Detect which cell encompasses the target text, then output its (x, y) center coordinate. 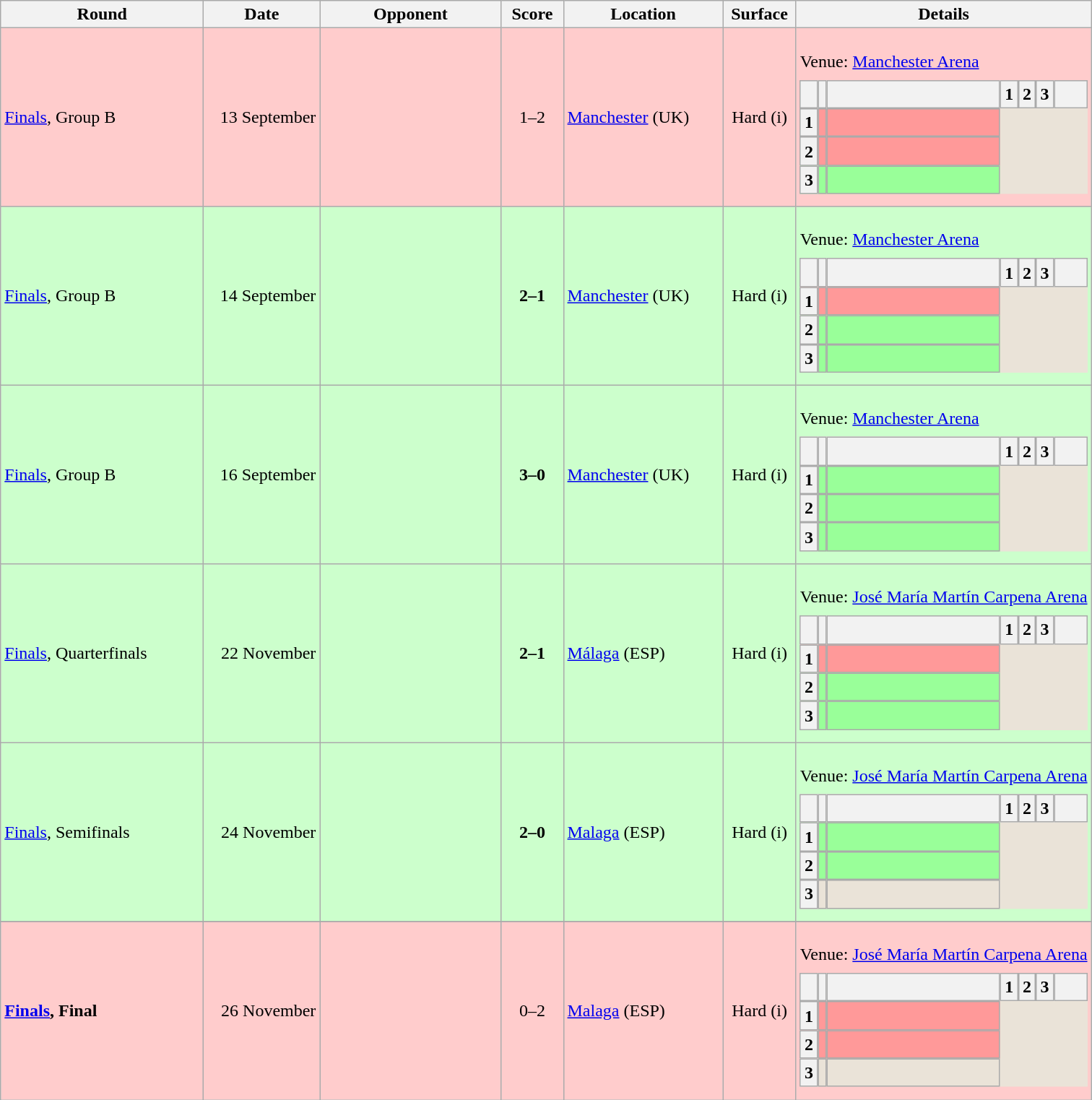
24 November (261, 832)
0–2 (532, 1010)
13 September (261, 117)
Surface (760, 14)
Opponent (410, 14)
Finals, Semifinals (103, 832)
14 September (261, 296)
1–2 (532, 117)
22 November (261, 653)
Round (103, 14)
3–0 (532, 474)
16 September (261, 474)
Score (532, 14)
Location (643, 14)
Málaga (ESP) (643, 653)
Date (261, 14)
Finals, Quarterfinals (103, 653)
2–0 (532, 832)
Finals, Final (103, 1010)
26 November (261, 1010)
Details (943, 14)
